Capture the cell that displays the provided text and extract its [X, Y] central coordinate. 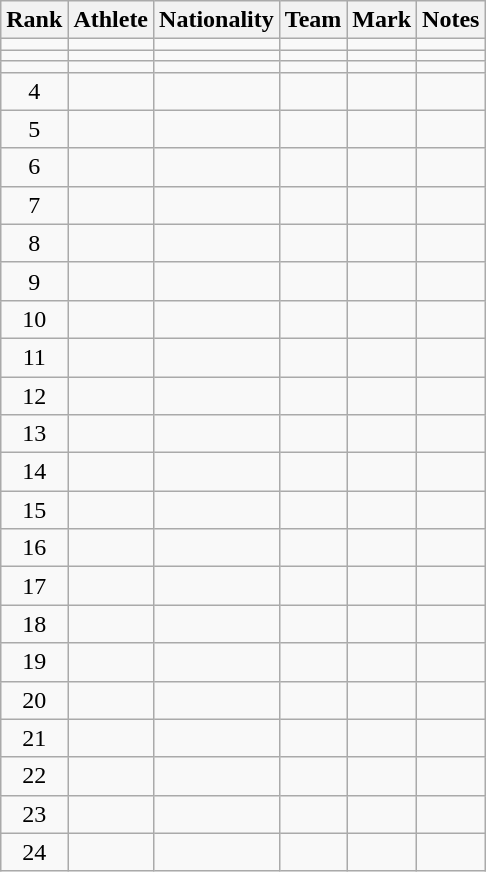
21 [34, 738]
17 [34, 586]
Mark [382, 20]
13 [34, 434]
Athlete [111, 20]
9 [34, 281]
23 [34, 814]
8 [34, 243]
Rank [34, 20]
15 [34, 510]
20 [34, 700]
Notes [451, 20]
12 [34, 395]
Nationality [217, 20]
6 [34, 167]
Team [313, 20]
14 [34, 472]
24 [34, 852]
16 [34, 548]
11 [34, 357]
19 [34, 662]
22 [34, 776]
10 [34, 319]
7 [34, 205]
4 [34, 91]
18 [34, 624]
5 [34, 129]
